Pinpoint the cell where the given text exists, returning its [X, Y] midpoint coordinate. 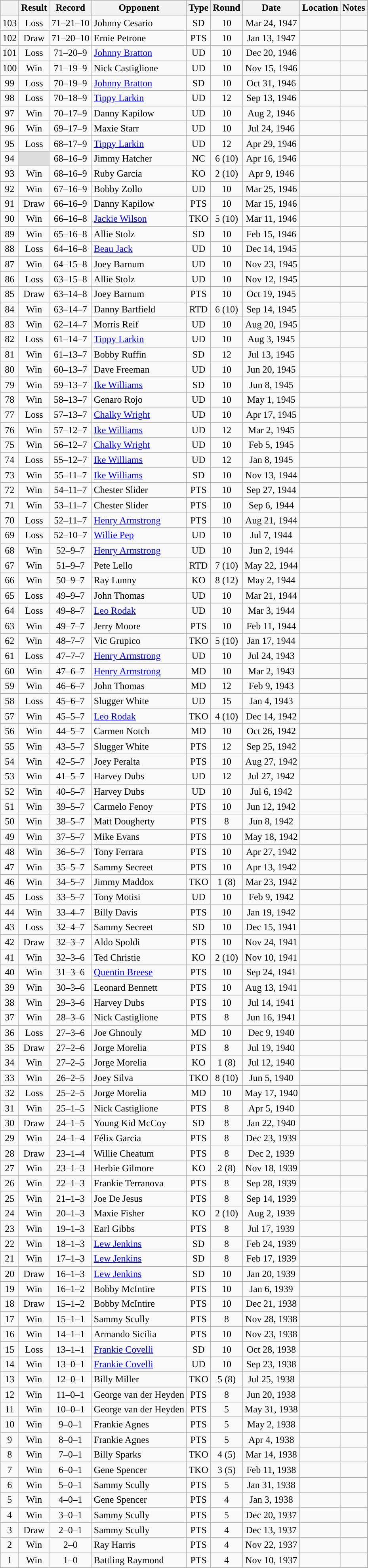
48–7–7 [71, 641]
57 [10, 716]
62–14–7 [71, 324]
56–12–7 [71, 445]
15–1–1 [71, 1319]
86 [10, 279]
Billy Davis [139, 912]
55–11–7 [71, 475]
8 (10) [227, 1078]
Joey Peralta [139, 761]
50–9–7 [71, 580]
48 [10, 852]
94 [10, 158]
80 [10, 369]
Feb 9, 1943 [271, 686]
Jul 25, 1938 [271, 1379]
1 [10, 1560]
15–1–2 [71, 1304]
Feb 11, 1944 [271, 626]
52–10–7 [71, 535]
NC [198, 158]
17–1–3 [71, 1259]
Aug 2, 1939 [271, 1214]
Nov 28, 1938 [271, 1319]
36–5–7 [71, 852]
18 [10, 1304]
13–0–1 [71, 1364]
25–1–5 [71, 1108]
91 [10, 204]
Jul 13, 1945 [271, 354]
70 [10, 520]
101 [10, 53]
Jun 8, 1942 [271, 822]
Date [271, 8]
25–2–5 [71, 1093]
19 [10, 1289]
19–1–3 [71, 1229]
23–1–3 [71, 1168]
Carmen Notch [139, 731]
Aug 27, 1942 [271, 761]
Nov 10, 1937 [271, 1560]
Dec 20, 1946 [271, 53]
14 [10, 1364]
Dave Freeman [139, 369]
Nov 24, 1941 [271, 942]
Apr 27, 1942 [271, 852]
47–7–7 [71, 656]
Feb 9, 1942 [271, 897]
71–19–9 [71, 68]
Jimmy Hatcher [139, 158]
79 [10, 384]
29 [10, 1138]
11–0–1 [71, 1394]
37–5–7 [71, 837]
9 [10, 1440]
59 [10, 686]
92 [10, 189]
Bobby Ruffin [139, 354]
Mar 2, 1945 [271, 430]
5 (8) [227, 1379]
45–6–7 [71, 701]
31 [10, 1108]
53–11–7 [71, 505]
Morris Reif [139, 324]
17 [10, 1319]
59–13–7 [71, 384]
Ernie Petrone [139, 38]
Apr 9, 1946 [271, 173]
11 [10, 1410]
69 [10, 535]
93 [10, 173]
Feb 11, 1938 [271, 1470]
41–5–7 [71, 776]
50 [10, 822]
Nov 15, 1946 [271, 68]
Round [227, 8]
Jan 20, 1939 [271, 1274]
40 [10, 972]
60 [10, 671]
12–0–1 [71, 1379]
Dec 2, 1939 [271, 1153]
58 [10, 701]
Oct 28, 1938 [271, 1349]
Mar 21, 1944 [271, 596]
2 (8) [227, 1168]
30–3–6 [71, 988]
Matt Dougherty [139, 822]
Jan 6, 1939 [271, 1289]
34 [10, 1063]
24 [10, 1214]
5–0–1 [71, 1485]
Dec 14, 1942 [271, 716]
53 [10, 776]
4 (5) [227, 1455]
Sep 14, 1939 [271, 1199]
Jul 24, 1946 [271, 128]
Jul 19, 1940 [271, 1048]
May 2, 1944 [271, 580]
Jan 8, 1945 [271, 460]
Sep 23, 1938 [271, 1364]
Billy Sparks [139, 1455]
70–17–9 [71, 113]
97 [10, 113]
Bobby Zollo [139, 189]
Sep 25, 1942 [271, 746]
27–2–5 [71, 1063]
May 17, 1940 [271, 1093]
Aug 20, 1945 [271, 324]
Willie Pep [139, 535]
32–4–7 [71, 927]
46–6–7 [71, 686]
96 [10, 128]
21–1–3 [71, 1199]
26 [10, 1184]
Ruby Garcia [139, 173]
Mar 24, 1947 [271, 23]
71 [10, 505]
Nov 12, 1945 [271, 279]
22–1–3 [71, 1184]
55–12–7 [71, 460]
Type [198, 8]
51–9–7 [71, 565]
Carmelo Fenoy [139, 807]
42 [10, 942]
51 [10, 807]
28–3–6 [71, 1018]
85 [10, 294]
Tony Motisi [139, 897]
24–1–5 [71, 1123]
77 [10, 415]
98 [10, 98]
74 [10, 460]
Jan 4, 1943 [271, 701]
71–20–10 [71, 38]
6–0–1 [71, 1470]
8 (12) [227, 580]
Dec 15, 1941 [271, 927]
May 18, 1942 [271, 837]
Nov 23, 1945 [271, 264]
22 [10, 1244]
25 [10, 1199]
Aug 21, 1944 [271, 520]
33–5–7 [71, 897]
68 [10, 550]
3–0–1 [71, 1515]
81 [10, 354]
Jun 20, 1938 [271, 1394]
Aldo Spoldi [139, 942]
38 [10, 1003]
10–0–1 [71, 1410]
61 [10, 656]
100 [10, 68]
61–14–7 [71, 339]
23–1–4 [71, 1153]
52–9–7 [71, 550]
16–1–3 [71, 1274]
27 [10, 1168]
Joe De Jesus [139, 1199]
35–5–7 [71, 867]
32–3–7 [71, 942]
16 [10, 1334]
May 1, 1945 [271, 400]
Sep 6, 1944 [271, 505]
Apr 13, 1942 [271, 867]
Sep 27, 1944 [271, 490]
Jan 19, 1942 [271, 912]
Jan 22, 1940 [271, 1123]
18–1–3 [71, 1244]
Opponent [139, 8]
Ted Christie [139, 957]
Dec 13, 1937 [271, 1530]
Feb 5, 1945 [271, 445]
20 [10, 1274]
Billy Miller [139, 1379]
39 [10, 988]
Jun 2, 1944 [271, 550]
29–3–6 [71, 1003]
82 [10, 339]
Notes [354, 8]
55 [10, 746]
Feb 24, 1939 [271, 1244]
37 [10, 1018]
May 22, 1944 [271, 565]
Nov 23, 1938 [271, 1334]
65 [10, 596]
2–0 [71, 1545]
Jan 31, 1938 [271, 1485]
Dec 9, 1940 [271, 1033]
Apr 16, 1946 [271, 158]
Sep 13, 1946 [271, 98]
Pete Lello [139, 565]
23 [10, 1229]
4 (10) [227, 716]
Oct 19, 1945 [271, 294]
Danny Bartfield [139, 309]
40–5–7 [71, 792]
71–21–10 [71, 23]
68–17–9 [71, 143]
Jun 16, 1941 [271, 1018]
36 [10, 1033]
May 2, 1938 [271, 1425]
64–16–8 [71, 249]
Feb 15, 1946 [271, 234]
Oct 26, 1942 [271, 731]
70–18–9 [71, 98]
1–0 [71, 1560]
Leonard Bennett [139, 988]
49–9–7 [71, 596]
62 [10, 641]
67 [10, 565]
67–16–9 [71, 189]
87 [10, 264]
Nov 13, 1944 [271, 475]
66 [10, 580]
Jul 12, 1940 [271, 1063]
Jan 17, 1944 [271, 641]
Apr 5, 1940 [271, 1108]
26–2–5 [71, 1078]
Jun 20, 1945 [271, 369]
45 [10, 897]
24–1–4 [71, 1138]
Ray Lunny [139, 580]
Frankie Terranova [139, 1184]
47 [10, 867]
99 [10, 83]
Mar 15, 1946 [271, 204]
Mar 3, 1944 [271, 611]
66–16–8 [71, 219]
7 (10) [227, 565]
27–3–6 [71, 1033]
Aug 3, 1945 [271, 339]
Sep 24, 1941 [271, 972]
Sep 28, 1939 [271, 1184]
Result [34, 8]
3 [10, 1530]
38–5–7 [71, 822]
Jan 13, 1947 [271, 38]
Vic Grupico [139, 641]
84 [10, 309]
Record [71, 8]
61–13–7 [71, 354]
Apr 29, 1946 [271, 143]
Dec 20, 1937 [271, 1515]
60–13–7 [71, 369]
39–5–7 [71, 807]
Jun 12, 1942 [271, 807]
28 [10, 1153]
35 [10, 1048]
31–3–6 [71, 972]
4–0–1 [71, 1500]
Jerry Moore [139, 626]
63–15–8 [71, 279]
90 [10, 219]
Mar 11, 1946 [271, 219]
32 [10, 1093]
66–16–9 [71, 204]
33 [10, 1078]
43–5–7 [71, 746]
Nov 18, 1939 [271, 1168]
Dec 14, 1945 [271, 249]
Joey Silva [139, 1078]
70–19–9 [71, 83]
76 [10, 430]
Jul 7, 1944 [271, 535]
13–1–1 [71, 1349]
30 [10, 1123]
Earl Gibbs [139, 1229]
Willie Cheatum [139, 1153]
Jul 27, 1942 [271, 776]
Battling Raymond [139, 1560]
Jun 5, 1940 [271, 1078]
Mar 14, 1938 [271, 1455]
Maxie Starr [139, 128]
45–5–7 [71, 716]
27–2–6 [71, 1048]
Maxie Fisher [139, 1214]
103 [10, 23]
Feb 17, 1939 [271, 1259]
Nov 10, 1941 [271, 957]
2 [10, 1545]
64–15–8 [71, 264]
73 [10, 475]
72 [10, 490]
Tony Ferrara [139, 852]
Oct 31, 1946 [271, 83]
49–7–7 [71, 626]
Nov 22, 1937 [271, 1545]
Herbie Gilmore [139, 1168]
75 [10, 445]
7 [10, 1470]
52–11–7 [71, 520]
52 [10, 792]
7–0–1 [71, 1455]
49 [10, 837]
Mar 25, 1946 [271, 189]
47–6–7 [71, 671]
Jul 6, 1942 [271, 792]
13 [10, 1379]
6 [10, 1485]
78 [10, 400]
Beau Jack [139, 249]
41 [10, 957]
3 (5) [227, 1470]
20–1–3 [71, 1214]
95 [10, 143]
Sep 14, 1945 [271, 309]
Armando Sicilia [139, 1334]
Young Kid McCoy [139, 1123]
Jul 17, 1939 [271, 1229]
Jackie Wilson [139, 219]
Joe Ghnouly [139, 1033]
Aug 2, 1946 [271, 113]
102 [10, 38]
21 [10, 1259]
Apr 17, 1945 [271, 415]
88 [10, 249]
54–11–7 [71, 490]
63–14–7 [71, 309]
9–0–1 [71, 1425]
Johnny Cesario [139, 23]
71–20–9 [71, 53]
89 [10, 234]
44 [10, 912]
46 [10, 882]
83 [10, 324]
Jun 8, 1945 [271, 384]
8–0–1 [71, 1440]
Jul 24, 1943 [271, 656]
Genaro Rojo [139, 400]
Félix Garcia [139, 1138]
Aug 13, 1941 [271, 988]
Mar 2, 1943 [271, 671]
63–14–8 [71, 294]
Mike Evans [139, 837]
42–5–7 [71, 761]
Location [320, 8]
Ray Harris [139, 1545]
Jimmy Maddox [139, 882]
44–5–7 [71, 731]
63 [10, 626]
54 [10, 761]
Dec 23, 1939 [271, 1138]
56 [10, 731]
58–13–7 [71, 400]
64 [10, 611]
2–0–1 [71, 1530]
69–17–9 [71, 128]
Jan 3, 1938 [271, 1500]
Dec 21, 1938 [271, 1304]
Apr 4, 1938 [271, 1440]
14–1–1 [71, 1334]
49–8–7 [71, 611]
57–13–7 [71, 415]
43 [10, 927]
May 31, 1938 [271, 1410]
16–1–2 [71, 1289]
33–4–7 [71, 912]
Jul 14, 1941 [271, 1003]
34–5–7 [71, 882]
32–3–6 [71, 957]
65–16–8 [71, 234]
Mar 23, 1942 [271, 882]
Quentin Breese [139, 972]
57–12–7 [71, 430]
